Find where the given text appears and provide that cell's center as [x, y] coordinate. 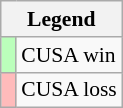
Legend [62, 19]
CUSA loss [69, 90]
CUSA win [69, 55]
